Determine the (x, y) coordinate at the center of the cell enclosing the given text.  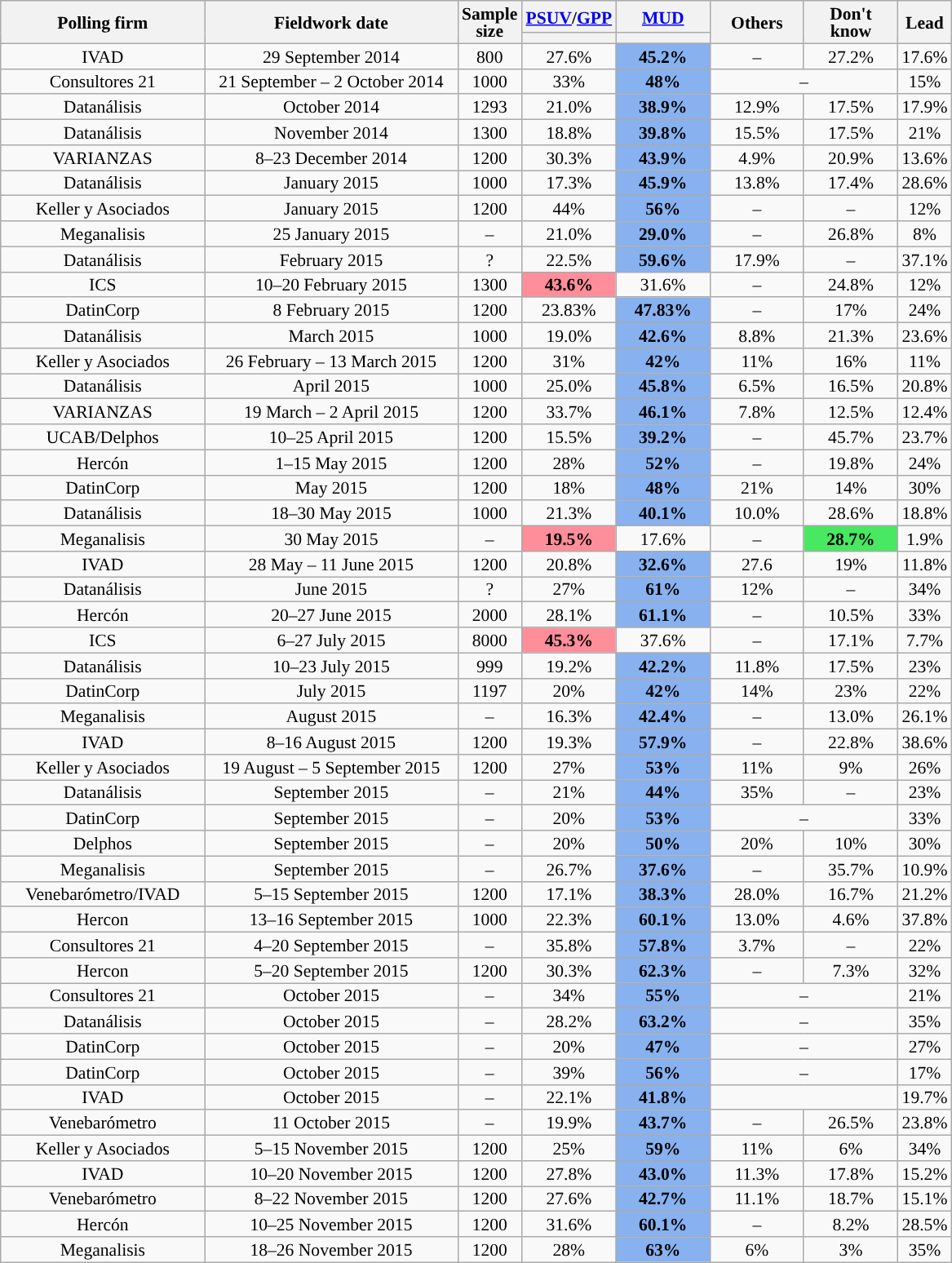
19% (850, 565)
10–20 November 2015 (331, 1173)
47% (662, 1046)
39.8% (662, 132)
8–16 August 2015 (331, 742)
May 2015 (331, 488)
10.0% (757, 514)
12.5% (850, 411)
MUD (662, 16)
8–23 December 2014 (331, 158)
38.3% (662, 894)
Venebarómetro/IVAD (103, 894)
31% (569, 361)
October 2014 (331, 108)
19.5% (569, 538)
45.8% (662, 387)
55% (662, 995)
17.4% (850, 183)
63.2% (662, 1021)
7.8% (757, 411)
32.6% (662, 565)
43.7% (662, 1123)
45.2% (662, 55)
19.3% (569, 742)
1–15 May 2015 (331, 462)
7.7% (925, 640)
11 October 2015 (331, 1123)
999 (489, 666)
10.5% (850, 615)
12.4% (925, 411)
27.6 (757, 565)
4–20 September 2015 (331, 945)
8% (925, 233)
10–23 July 2015 (331, 666)
52% (662, 462)
43.9% (662, 158)
800 (489, 55)
38.6% (925, 742)
59% (662, 1149)
7.3% (850, 971)
27.2% (850, 55)
16.3% (569, 716)
50% (662, 844)
July 2015 (331, 690)
2000 (489, 615)
29 September 2014 (331, 55)
37.1% (925, 259)
Polling firm (103, 22)
9% (850, 767)
62.3% (662, 971)
15.1% (925, 1199)
19.7% (925, 1097)
25% (569, 1149)
10% (850, 844)
57.9% (662, 742)
45.3% (569, 640)
63% (662, 1250)
17.8% (850, 1173)
8–22 November 2015 (331, 1199)
Lead (925, 22)
1.9% (925, 538)
26.1% (925, 716)
30 May 2015 (331, 538)
March 2015 (331, 336)
Delphos (103, 844)
26.5% (850, 1123)
42.6% (662, 336)
5–15 November 2015 (331, 1149)
59.6% (662, 259)
4.6% (850, 920)
16% (850, 361)
19.2% (569, 666)
Don't know (850, 22)
23.6% (925, 336)
10.9% (925, 868)
6–27 July 2015 (331, 640)
32% (925, 971)
19.0% (569, 336)
45.7% (850, 437)
33.7% (569, 411)
10–25 November 2015 (331, 1224)
37.8% (925, 920)
22.5% (569, 259)
22.8% (850, 742)
17.3% (569, 183)
18–30 May 2015 (331, 514)
Fieldwork date (331, 22)
1293 (489, 108)
8.2% (850, 1224)
42.7% (662, 1199)
28.5% (925, 1224)
61% (662, 589)
6.5% (757, 387)
21 September – 2 October 2014 (331, 82)
26 February – 13 March 2015 (331, 361)
11.3% (757, 1173)
20.9% (850, 158)
21.2% (925, 894)
28.1% (569, 615)
3% (850, 1250)
13.8% (757, 183)
57.8% (662, 945)
5–20 September 2015 (331, 971)
46.1% (662, 411)
11.1% (757, 1199)
18.7% (850, 1199)
28 May – 11 June 2015 (331, 565)
April 2015 (331, 387)
10–25 April 2015 (331, 437)
August 2015 (331, 716)
42.4% (662, 716)
15.2% (925, 1173)
10–20 February 2015 (331, 284)
5–15 September 2015 (331, 894)
35.7% (850, 868)
61.1% (662, 615)
19.8% (850, 462)
23.83% (569, 310)
26% (925, 767)
20–27 June 2015 (331, 615)
41.8% (662, 1097)
39% (569, 1072)
November 2014 (331, 132)
UCAB/Delphos (103, 437)
June 2015 (331, 589)
18% (569, 488)
4.9% (757, 158)
28.0% (757, 894)
27.8% (569, 1173)
22.3% (569, 920)
8000 (489, 640)
15% (925, 82)
43.6% (569, 284)
45.9% (662, 183)
16.5% (850, 387)
23.7% (925, 437)
13–16 September 2015 (331, 920)
29.0% (662, 233)
35.8% (569, 945)
8 February 2015 (331, 310)
16.7% (850, 894)
24.8% (850, 284)
8.8% (757, 336)
February 2015 (331, 259)
43.0% (662, 1173)
42.2% (662, 666)
Others (757, 22)
13.6% (925, 158)
47.83% (662, 310)
19.9% (569, 1123)
19 March – 2 April 2015 (331, 411)
25 January 2015 (331, 233)
28.7% (850, 538)
28.2% (569, 1021)
22.1% (569, 1097)
19 August – 5 September 2015 (331, 767)
1197 (489, 690)
26.7% (569, 868)
Samplesize (489, 22)
38.9% (662, 108)
18–26 November 2015 (331, 1250)
26.8% (850, 233)
39.2% (662, 437)
23.8% (925, 1123)
3.7% (757, 945)
PSUV/GPP (569, 16)
40.1% (662, 514)
25.0% (569, 387)
12.9% (757, 108)
